Search for the cell housing the specified text and yield its [X, Y] center coordinate. 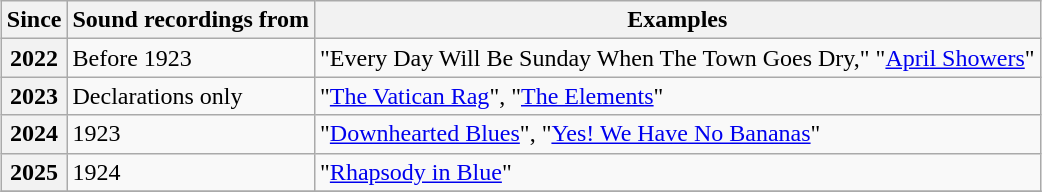
"Downhearted Blues", "Yes! We Have No Bananas" [678, 134]
2024 [34, 134]
Declarations only [191, 96]
1924 [191, 172]
Since [34, 20]
2025 [34, 172]
Before 1923 [191, 58]
Sound recordings from [191, 20]
2023 [34, 96]
2022 [34, 58]
"Rhapsody in Blue" [678, 172]
"The Vatican Rag", "The Elements" [678, 96]
Examples [678, 20]
"Every Day Will Be Sunday When The Town Goes Dry," "April Showers" [678, 58]
1923 [191, 134]
